Output the (x, y) coordinate of the center of the cell containing the given text.  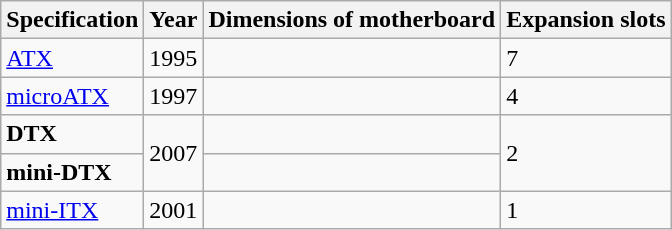
7 (586, 58)
1 (586, 210)
Dimensions of motherboard (352, 20)
2 (586, 153)
mini-ITX (72, 210)
mini-DTX (72, 172)
Specification (72, 20)
1997 (174, 96)
Year (174, 20)
Expansion slots (586, 20)
ATX (72, 58)
microATX (72, 96)
1995 (174, 58)
2001 (174, 210)
2007 (174, 153)
4 (586, 96)
DTX (72, 134)
